Find where the given text appears and provide that cell's center as (X, Y) coordinate. 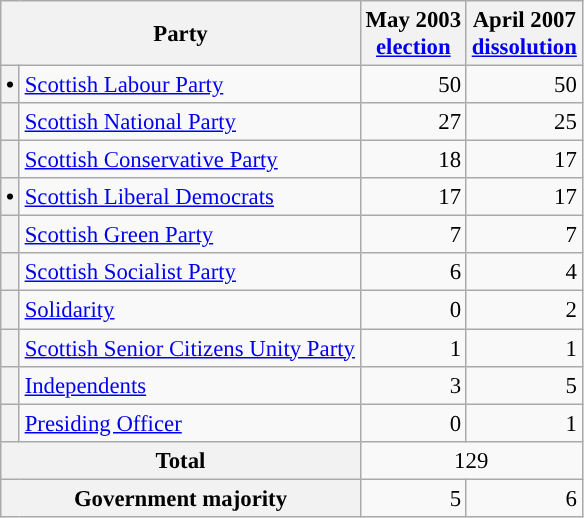
4 (524, 273)
Independents (190, 385)
Scottish Socialist Party (190, 273)
April 2007dissolution (524, 34)
25 (524, 122)
Scottish Labour Party (190, 85)
2 (524, 310)
Scottish Conservative Party (190, 160)
Government majority (181, 498)
Total (181, 460)
Presiding Officer (190, 423)
Scottish National Party (190, 122)
Scottish Green Party (190, 235)
May 2003election (413, 34)
Scottish Liberal Democrats (190, 197)
Solidarity (190, 310)
27 (413, 122)
Party (181, 34)
3 (413, 385)
129 (471, 460)
18 (413, 160)
Scottish Senior Citizens Unity Party (190, 348)
